Pinpoint the cell where the given text exists, returning its [X, Y] midpoint coordinate. 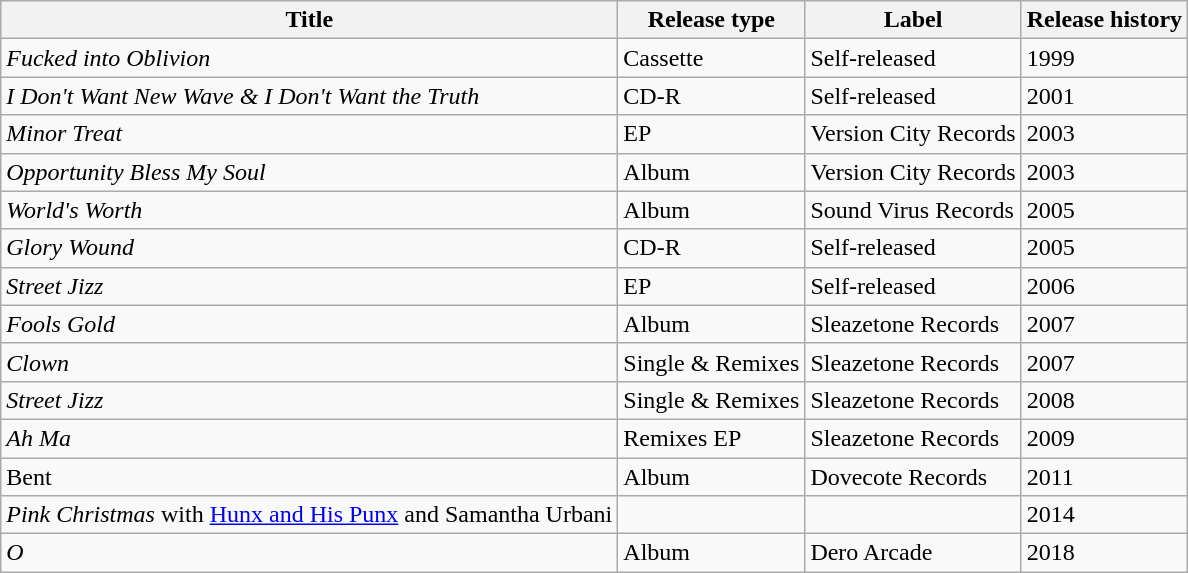
Dero Arcade [913, 553]
Pink Christmas with Hunx and His Punx and Samantha Urbani [310, 515]
World's Worth [310, 210]
Ah Ma [310, 438]
Dovecote Records [913, 477]
Opportunity Bless My Soul [310, 172]
Fucked into Oblivion [310, 58]
Label [913, 20]
Clown [310, 362]
2006 [1104, 286]
Cassette [712, 58]
2014 [1104, 515]
Title [310, 20]
Sound Virus Records [913, 210]
Fools Gold [310, 324]
2018 [1104, 553]
I Don't Want New Wave & I Don't Want the Truth [310, 96]
1999 [1104, 58]
2011 [1104, 477]
Minor Treat [310, 134]
2009 [1104, 438]
Remixes EP [712, 438]
Glory Wound [310, 248]
Release type [712, 20]
2008 [1104, 400]
Bent [310, 477]
Release history [1104, 20]
2001 [1104, 96]
O [310, 553]
